Pinpoint the cell where the given text exists, returning its (x, y) midpoint coordinate. 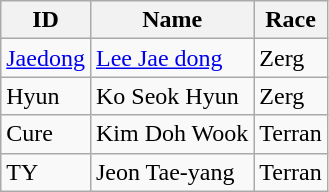
Name (172, 20)
Hyun (46, 96)
TY (46, 172)
Lee Jae dong (172, 58)
Ko Seok Hyun (172, 96)
Jeon Tae-yang (172, 172)
Kim Doh Wook (172, 134)
Cure (46, 134)
Race (290, 20)
Jaedong (46, 58)
ID (46, 20)
